Extract the [x, y] coordinate from the center of the cell holding the provided text.  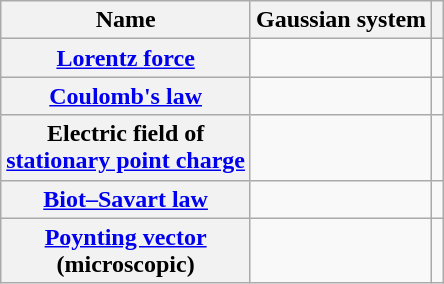
Gaussian system [340, 20]
Biot–Savart law [126, 199]
Coulomb's law [126, 96]
Poynting vector(microscopic) [126, 250]
Lorentz force [126, 58]
Electric field ofstationary point charge [126, 148]
Name [126, 20]
